Return the [X, Y] coordinate for the center point of the cell that contains the specified text.  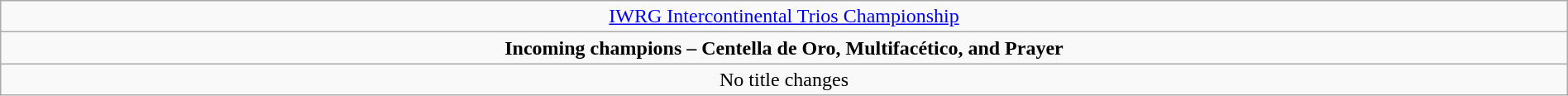
IWRG Intercontinental Trios Championship [784, 17]
No title changes [784, 79]
Incoming champions – Centella de Oro, Multifacético, and Prayer [784, 48]
